Capture the cell that displays the provided text and extract its (X, Y) central coordinate. 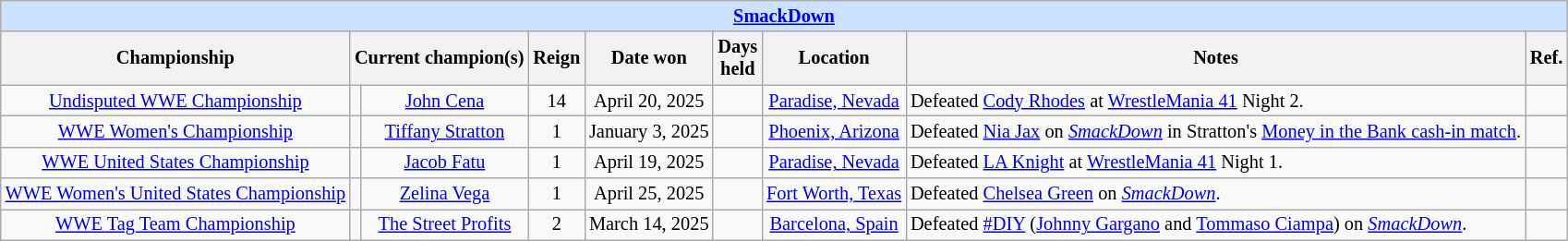
Current champion(s) (440, 58)
Defeated Cody Rhodes at WrestleMania 41 Night 2. (1215, 101)
Fort Worth, Texas (834, 194)
WWE Tag Team Championship (175, 224)
Phoenix, Arizona (834, 131)
Notes (1215, 58)
January 3, 2025 (648, 131)
WWE Women's Championship (175, 131)
Daysheld (737, 58)
Defeated #DIY (Johnny Gargano and Tommaso Ciampa) on SmackDown. (1215, 224)
John Cena (444, 101)
SmackDown (784, 16)
14 (556, 101)
April 25, 2025 (648, 194)
Barcelona, Spain (834, 224)
The Street Profits (444, 224)
Ref. (1546, 58)
Tiffany Stratton (444, 131)
Zelina Vega (444, 194)
April 19, 2025 (648, 163)
April 20, 2025 (648, 101)
Defeated Nia Jax on SmackDown in Stratton's Money in the Bank cash-in match. (1215, 131)
2 (556, 224)
Location (834, 58)
Reign (556, 58)
Jacob Fatu (444, 163)
Defeated Chelsea Green on SmackDown. (1215, 194)
WWE Women's United States Championship (175, 194)
Championship (175, 58)
WWE United States Championship (175, 163)
Undisputed WWE Championship (175, 101)
Date won (648, 58)
March 14, 2025 (648, 224)
Defeated LA Knight at WrestleMania 41 Night 1. (1215, 163)
